Locate the cell with the specified text and output its [X, Y] center coordinate. 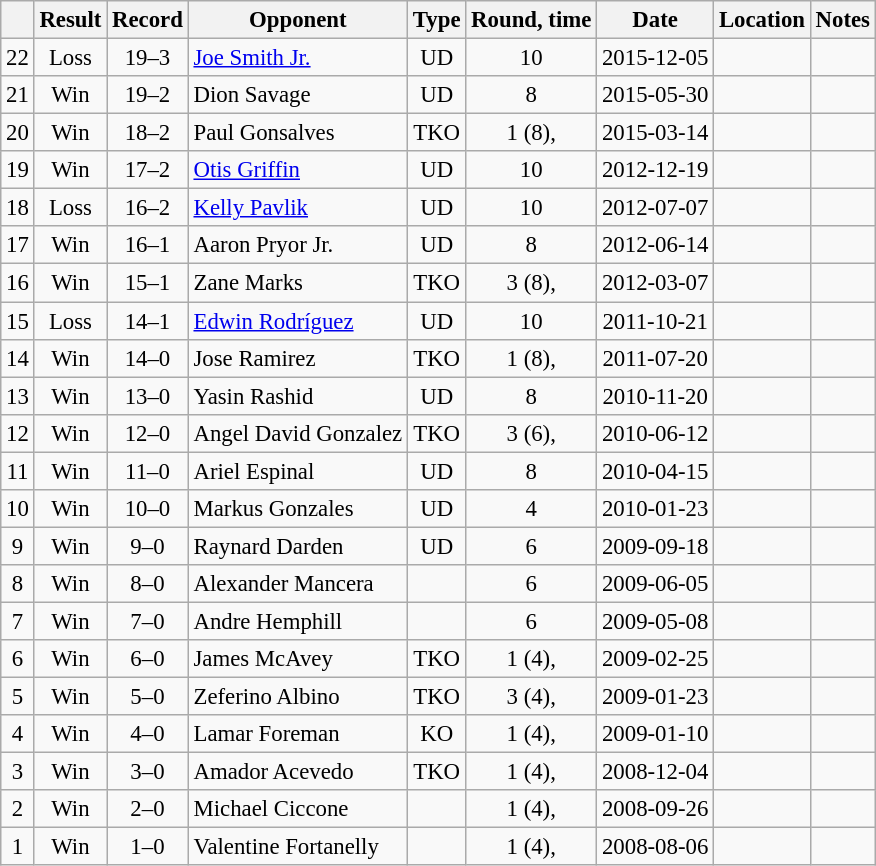
9 [18, 546]
15–1 [148, 283]
Result [70, 20]
2015-03-14 [656, 133]
Ariel Espinal [298, 471]
Otis Griffin [298, 170]
14–1 [148, 321]
18 [18, 208]
11 [18, 471]
5–0 [148, 697]
2009-09-18 [656, 546]
14–0 [148, 358]
Round, time [532, 20]
17 [18, 245]
3 (8), [532, 283]
Yasin Rashid [298, 396]
Type [437, 20]
2009-02-25 [656, 659]
12–0 [148, 433]
1–0 [148, 847]
2010-04-15 [656, 471]
7–0 [148, 621]
3 (6), [532, 433]
Aaron Pryor Jr. [298, 245]
2015-12-05 [656, 58]
Dion Savage [298, 95]
3 [18, 772]
2009-05-08 [656, 621]
2008-09-26 [656, 809]
13–0 [148, 396]
2015-05-30 [656, 95]
Markus Gonzales [298, 509]
2008-12-04 [656, 772]
19–2 [148, 95]
Andre Hemphill [298, 621]
Kelly Pavlik [298, 208]
4–0 [148, 734]
Date [656, 20]
Angel David Gonzalez [298, 433]
8–0 [148, 584]
Michael Ciccone [298, 809]
Raynard Darden [298, 546]
Notes [842, 20]
11–0 [148, 471]
19–3 [148, 58]
2010-11-20 [656, 396]
James McAvey [298, 659]
Edwin Rodríguez [298, 321]
16 [18, 283]
Amador Acevedo [298, 772]
2012-06-14 [656, 245]
2 [18, 809]
Paul Gonsalves [298, 133]
Alexander Mancera [298, 584]
17–2 [148, 170]
19 [18, 170]
1 [18, 847]
KO [437, 734]
Valentine Fortanelly [298, 847]
2010-01-23 [656, 509]
2010-06-12 [656, 433]
13 [18, 396]
7 [18, 621]
5 [18, 697]
16–1 [148, 245]
Joe Smith Jr. [298, 58]
Location [762, 20]
2011-07-20 [656, 358]
6–0 [148, 659]
Opponent [298, 20]
12 [18, 433]
2009-01-23 [656, 697]
3–0 [148, 772]
18–2 [148, 133]
Zane Marks [298, 283]
15 [18, 321]
2012-03-07 [656, 283]
2012-07-07 [656, 208]
2009-06-05 [656, 584]
16–2 [148, 208]
2–0 [148, 809]
Record [148, 20]
2008-08-06 [656, 847]
Zeferino Albino [298, 697]
2011-10-21 [656, 321]
Lamar Foreman [298, 734]
9–0 [148, 546]
20 [18, 133]
3 (4), [532, 697]
14 [18, 358]
22 [18, 58]
21 [18, 95]
2009-01-10 [656, 734]
10–0 [148, 509]
Jose Ramirez [298, 358]
2012-12-19 [656, 170]
